Scan for the cell matching the given text and deliver its [x, y] coordinate at center. 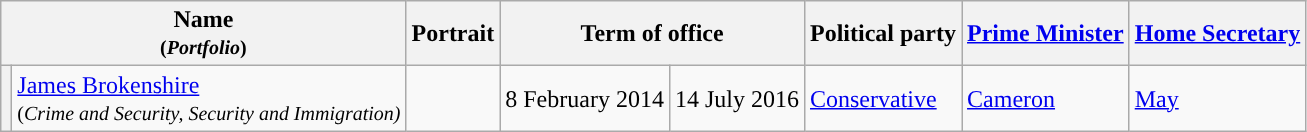
Home Secretary [1218, 34]
8 February 2014 [585, 98]
Term of office [652, 34]
14 July 2016 [736, 98]
Portrait [453, 34]
Cameron [1046, 98]
Name(Portfolio) [204, 34]
James Brokenshire(Crime and Security, Security and Immigration) [209, 98]
May [1218, 98]
Conservative [882, 98]
Political party [882, 34]
Prime Minister [1046, 34]
